Return (x, y) of the center of cell containing provided text 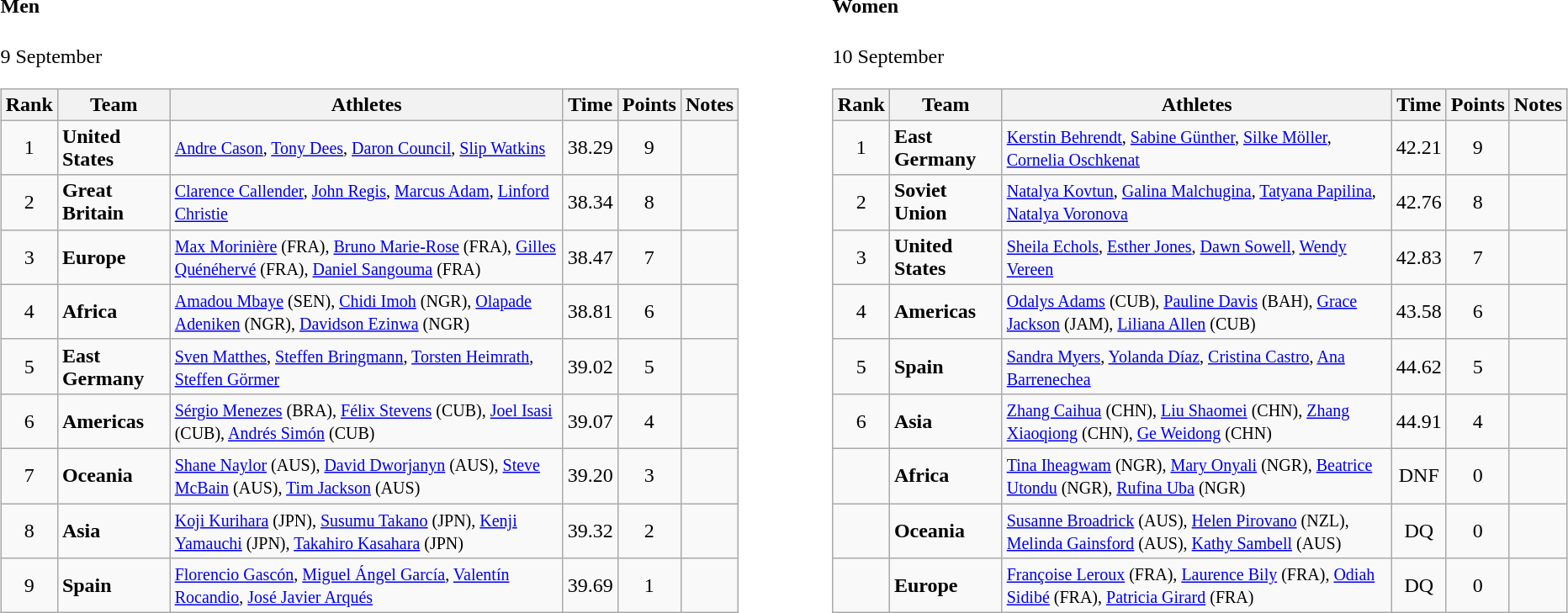
Koji Kurihara (JPN), Susumu Takano (JPN), Kenji Yamauchi (JPN), Takahiro Kasahara (JPN) (367, 531)
Odalys Adams (CUB), Pauline Davis (BAH), Grace Jackson (JAM), Liliana Allen (CUB) (1196, 311)
Tina Iheagwam (NGR), Mary Onyali (NGR), Beatrice Utondu (NGR), Rufina Uba (NGR) (1196, 476)
Andre Cason, Tony Dees, Daron Council, Slip Watkins (367, 148)
38.81 (591, 311)
Sheila Echols, Esther Jones, Dawn Sowell, Wendy Vereen (1196, 257)
39.69 (591, 585)
38.47 (591, 257)
Sandra Myers, Yolanda Díaz, Cristina Castro, Ana Barrenechea (1196, 367)
Sven Matthes, Steffen Bringmann, Torsten Heimrath, Steffen Görmer (367, 367)
Françoise Leroux (FRA), Laurence Bily (FRA), Odiah Sidibé (FRA), Patricia Girard (FRA) (1196, 585)
39.32 (591, 531)
Soviet Union (946, 202)
42.83 (1418, 257)
44.91 (1418, 420)
Kerstin Behrendt, Sabine Günther, Silke Möller, Cornelia Oschkenat (1196, 148)
42.21 (1418, 148)
38.29 (591, 148)
Shane Naylor (AUS), David Dworjanyn (AUS), Steve McBain (AUS), Tim Jackson (AUS) (367, 476)
Susanne Broadrick (AUS), Helen Pirovano (NZL), Melinda Gainsford (AUS), Kathy Sambell (AUS) (1196, 531)
38.34 (591, 202)
39.02 (591, 367)
42.76 (1418, 202)
39.07 (591, 420)
39.20 (591, 476)
Florencio Gascón, Miguel Ángel García, Valentín Rocandio, José Javier Arqués (367, 585)
Clarence Callender, John Regis, Marcus Adam, Linford Christie (367, 202)
Natalya Kovtun, Galina Malchugina, Tatyana Papilina, Natalya Voronova (1196, 202)
43.58 (1418, 311)
Great Britain (114, 202)
Zhang Caihua (CHN), Liu Shaomei (CHN), Zhang Xiaoqiong (CHN), Ge Weidong (CHN) (1196, 420)
44.62 (1418, 367)
Sérgio Menezes (BRA), Félix Stevens (CUB), Joel Isasi (CUB), Andrés Simón (CUB) (367, 420)
Max Morinière (FRA), Bruno Marie-Rose (FRA), Gilles Quénéhervé (FRA), Daniel Sangouma (FRA) (367, 257)
Amadou Mbaye (SEN), Chidi Imoh (NGR), Olapade Adeniken (NGR), Davidson Ezinwa (NGR) (367, 311)
DNF (1418, 476)
